Search for the cell housing the specified text and yield its (X, Y) center coordinate. 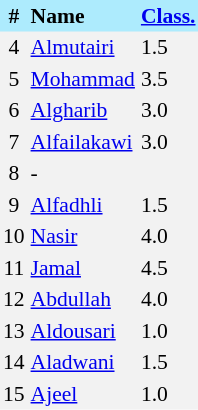
Mohammad (83, 79)
11 (14, 268)
Name (83, 16)
Alfadhli (83, 205)
Almutairi (83, 48)
14 (14, 362)
8 (14, 174)
4 (14, 48)
7 (14, 142)
13 (14, 331)
Ajeel (83, 394)
Aldousari (83, 331)
Alfailakawi (83, 142)
5 (14, 79)
Nasir (83, 236)
- (83, 174)
# (14, 16)
Aladwani (83, 362)
Abdullah (83, 300)
12 (14, 300)
15 (14, 394)
10 (14, 236)
Jamal (83, 268)
Algharib (83, 110)
6 (14, 110)
9 (14, 205)
